From the cell containing the given text, extract its center point as [X, Y] coordinate. 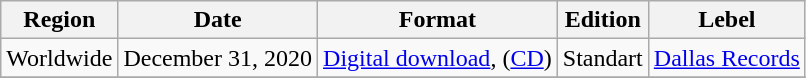
Standart [602, 58]
Format [438, 20]
Region [60, 20]
Lebel [726, 20]
Worldwide [60, 58]
Digital download, (CD) [438, 58]
December 31, 2020 [218, 58]
Edition [602, 20]
Date [218, 20]
Dallas Records [726, 58]
